Pinpoint the cell where the given text exists, returning its (X, Y) midpoint coordinate. 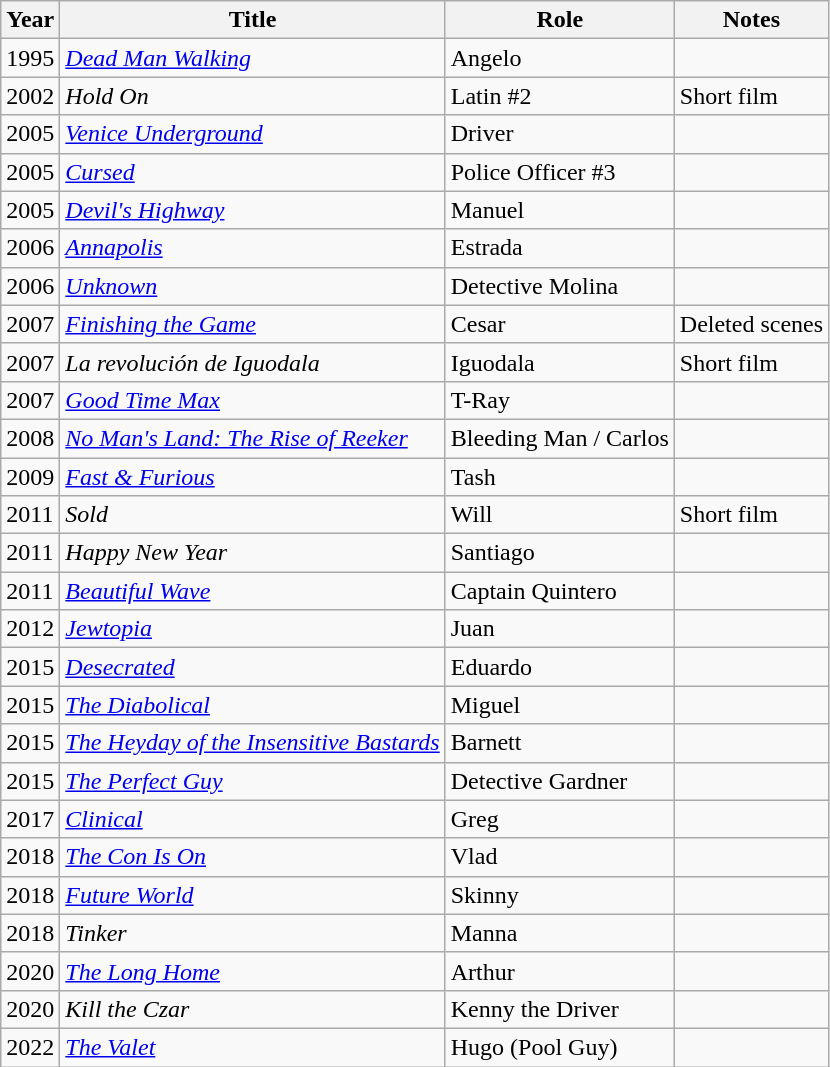
Juan (560, 629)
Driver (560, 134)
The Diabolical (252, 705)
Annapolis (252, 248)
1995 (30, 58)
Tinker (252, 933)
2008 (30, 438)
2002 (30, 96)
Hold On (252, 96)
Miguel (560, 705)
Detective Molina (560, 286)
Year (30, 20)
Hugo (Pool Guy) (560, 1047)
Unknown (252, 286)
2012 (30, 629)
Arthur (560, 971)
Cursed (252, 172)
The Con Is On (252, 857)
Manna (560, 933)
Desecrated (252, 667)
Barnett (560, 743)
Happy New Year (252, 553)
Captain Quintero (560, 591)
Skinny (560, 895)
Kenny the Driver (560, 1009)
2022 (30, 1047)
The Perfect Guy (252, 781)
Fast & Furious (252, 477)
Bleeding Man / Carlos (560, 438)
Jewtopia (252, 629)
2017 (30, 819)
2009 (30, 477)
Sold (252, 515)
Finishing the Game (252, 324)
Tash (560, 477)
The Long Home (252, 971)
Deleted scenes (751, 324)
La revolución de Iguodala (252, 362)
Beautiful Wave (252, 591)
Iguodala (560, 362)
Police Officer #3 (560, 172)
Clinical (252, 819)
T-Ray (560, 400)
Future World (252, 895)
Santiago (560, 553)
Notes (751, 20)
Latin #2 (560, 96)
Will (560, 515)
Estrada (560, 248)
Devil's Highway (252, 210)
The Valet (252, 1047)
Role (560, 20)
Eduardo (560, 667)
Dead Man Walking (252, 58)
Venice Underground (252, 134)
Good Time Max (252, 400)
Manuel (560, 210)
Greg (560, 819)
Kill the Czar (252, 1009)
Cesar (560, 324)
Title (252, 20)
Detective Gardner (560, 781)
The Heyday of the Insensitive Bastards (252, 743)
No Man's Land: The Rise of Reeker (252, 438)
Angelo (560, 58)
Vlad (560, 857)
